Determine the (x, y) coordinate at the center of the cell enclosing the given text.  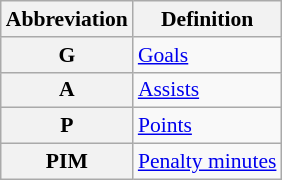
G (67, 55)
Definition (208, 19)
PIM (67, 162)
Points (208, 126)
Assists (208, 90)
Abbreviation (67, 19)
A (67, 90)
P (67, 126)
Penalty minutes (208, 162)
Goals (208, 55)
